Find where the given text appears and provide that cell's center as (X, Y) coordinate. 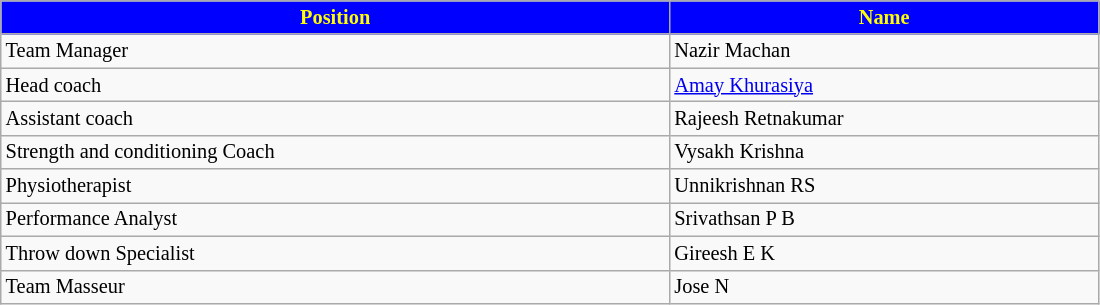
Name (884, 17)
Assistant coach (336, 118)
Jose N (884, 287)
Unnikrishnan RS (884, 186)
Strength and conditioning Coach (336, 152)
Physiotherapist (336, 186)
Gireesh E K (884, 253)
Head coach (336, 85)
Team Masseur (336, 287)
Srivathsan P B (884, 219)
Throw down Specialist (336, 253)
Nazir Machan (884, 51)
Amay Khurasiya (884, 85)
Performance Analyst (336, 219)
Vysakh Krishna (884, 152)
Rajeesh Retnakumar (884, 118)
Position (336, 17)
Team Manager (336, 51)
